Return the [X, Y] coordinate for the center point of the cell that contains the specified text.  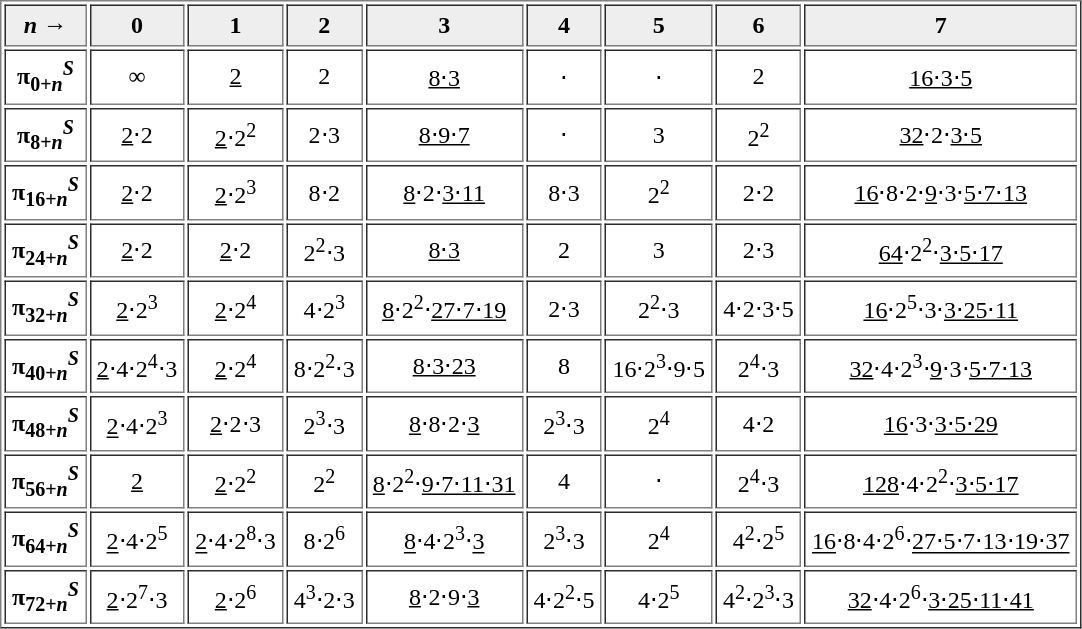
8⋅2⋅9⋅3 [444, 596]
16⋅8⋅4⋅26⋅27⋅5⋅7⋅13⋅19⋅37 [940, 540]
0 [137, 25]
128⋅4⋅22⋅3⋅5⋅17 [940, 482]
16⋅3⋅3⋅5⋅29 [940, 424]
16⋅25⋅3⋅3⋅25⋅11 [940, 308]
8⋅2 [324, 192]
4⋅25 [659, 596]
π48+nS [45, 424]
2⋅4⋅23 [137, 424]
π0+nS [45, 78]
2⋅4⋅28⋅3 [236, 540]
32⋅4⋅23⋅9⋅3⋅5⋅7⋅13 [940, 366]
4⋅22⋅5 [564, 596]
π24+nS [45, 250]
∞ [137, 78]
16⋅8⋅2⋅9⋅3⋅5⋅7⋅13 [940, 192]
2⋅4⋅25 [137, 540]
43⋅2⋅3 [324, 596]
π40+nS [45, 366]
8⋅22⋅27⋅7⋅19 [444, 308]
2⋅4⋅24⋅3 [137, 366]
8⋅9⋅7 [444, 134]
32⋅4⋅26⋅3⋅25⋅11⋅41 [940, 596]
1 [236, 25]
2⋅26 [236, 596]
8⋅2⋅3⋅11 [444, 192]
16⋅3⋅5 [940, 78]
π16+nS [45, 192]
42⋅25 [758, 540]
4⋅2⋅3⋅5 [758, 308]
8⋅26 [324, 540]
π72+nS [45, 596]
8⋅22⋅3 [324, 366]
64⋅22⋅3⋅5⋅17 [940, 250]
8 [564, 366]
42⋅23⋅3 [758, 596]
π8+nS [45, 134]
4⋅2 [758, 424]
8⋅4⋅23⋅3 [444, 540]
5 [659, 25]
6 [758, 25]
2⋅2⋅3 [236, 424]
8⋅3⋅23 [444, 366]
4⋅23 [324, 308]
8⋅22⋅9⋅7⋅11⋅31 [444, 482]
π64+nS [45, 540]
7 [940, 25]
8⋅8⋅2⋅3 [444, 424]
16⋅23⋅9⋅5 [659, 366]
2⋅27⋅3 [137, 596]
π32+nS [45, 308]
n → [45, 25]
32⋅2⋅3⋅5 [940, 134]
π56+nS [45, 482]
